Capture the cell that displays the provided text and extract its [X, Y] central coordinate. 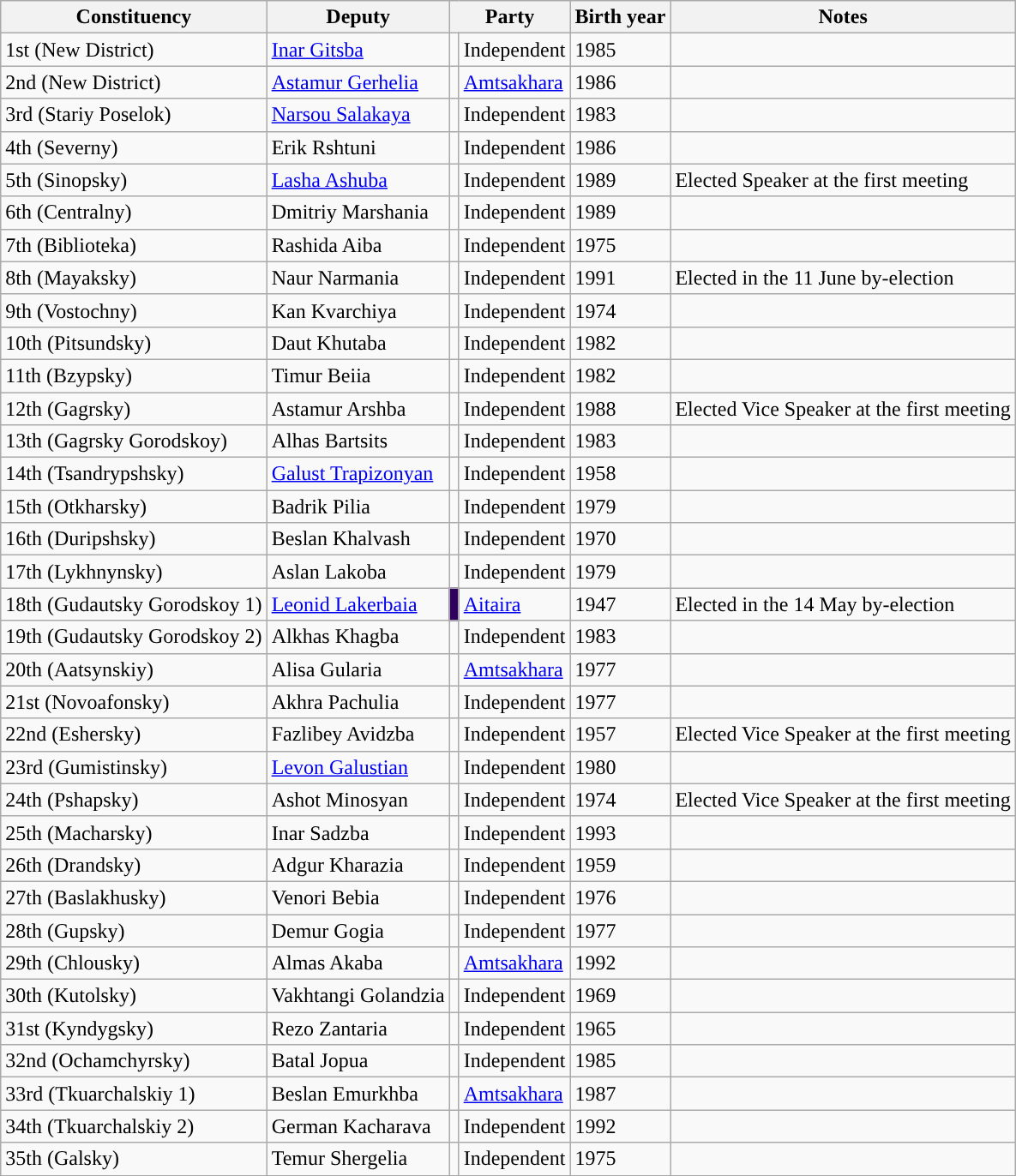
1947 [621, 604]
Galust Trapizonyan [358, 474]
Beslan Khalvash [358, 539]
Ashot Minosyan [358, 800]
33rd (Tkuarchalskiy 1) [134, 1094]
Batal Jopua [358, 1061]
9th (Vostochny) [134, 310]
Deputy [358, 17]
1976 [621, 897]
5th (Sinopsky) [134, 180]
Naur Narmania [358, 278]
8th (Mayaksky) [134, 278]
Kan Kvarchiya [358, 310]
Badrik Pilia [358, 507]
17th (Lykhnynsky) [134, 572]
Elected in the 11 June by-election [843, 278]
4th (Severny) [134, 147]
Elected in the 14 May by-election [843, 604]
Astamur Arshba [358, 409]
12th (Gagrsky) [134, 409]
Leonid Lakerbaia [358, 604]
Lasha Ashuba [358, 180]
Vakhtangi Golandzia [358, 996]
Dmitriy Marshania [358, 213]
Inar Sadzba [358, 832]
Elected Speaker at the first meeting [843, 180]
20th (Aatsynskiy) [134, 669]
23rd (Gumistinsky) [134, 767]
1970 [621, 539]
1957 [621, 735]
1st (New District) [134, 50]
1991 [621, 278]
Notes [843, 17]
25th (Macharsky) [134, 832]
16th (Duripshsky) [134, 539]
30th (Kutolsky) [134, 996]
1993 [621, 832]
Demur Gogia [358, 930]
1965 [621, 1029]
Rezo Zantaria [358, 1029]
Levon Galustian [358, 767]
Rashida Aiba [358, 245]
Aitaira [514, 604]
1969 [621, 996]
Temur Shergelia [358, 1159]
Narsou Salakaya [358, 115]
1980 [621, 767]
35th (Galsky) [134, 1159]
28th (Gupsky) [134, 930]
2nd (New District) [134, 82]
29th (Chlousky) [134, 963]
Party [509, 17]
11th (Bzypsky) [134, 375]
18th (Gudautsky Gorodskoy 1) [134, 604]
32nd (Ochamchyrsky) [134, 1061]
Constituency [134, 17]
Akhra Pachulia [358, 702]
Inar Gitsba [358, 50]
3rd (Stariy Poselok) [134, 115]
24th (Pshapsky) [134, 800]
22nd (Eshersky) [134, 735]
21st (Novoafonsky) [134, 702]
Almas Akaba [358, 963]
1987 [621, 1094]
Birth year [621, 17]
Aslan Lakoba [358, 572]
1958 [621, 474]
Beslan Emurkhba [358, 1094]
14th (Tsandrypshsky) [134, 474]
13th (Gagrsky Gorodskoy) [134, 441]
Astamur Gerhelia [358, 82]
31st (Kyndygsky) [134, 1029]
34th (Tkuarchalskiy 2) [134, 1126]
19th (Gudautsky Gorodskoy 2) [134, 637]
10th (Pitsundsky) [134, 343]
Erik Rshtuni [358, 147]
26th (Drandsky) [134, 865]
1959 [621, 865]
Daut Khutaba [358, 343]
Fazlibey Avidzba [358, 735]
Venori Bebia [358, 897]
Alhas Bartsits [358, 441]
7th (Biblioteka) [134, 245]
15th (Otkharsky) [134, 507]
Alkhas Khagba [358, 637]
Adgur Kharazia [358, 865]
1988 [621, 409]
Timur Beiia [358, 375]
German Kacharava [358, 1126]
Alisa Gularia [358, 669]
6th (Centralny) [134, 213]
27th (Baslakhusky) [134, 897]
